Scan for the cell matching the given text and deliver its (x, y) coordinate at center. 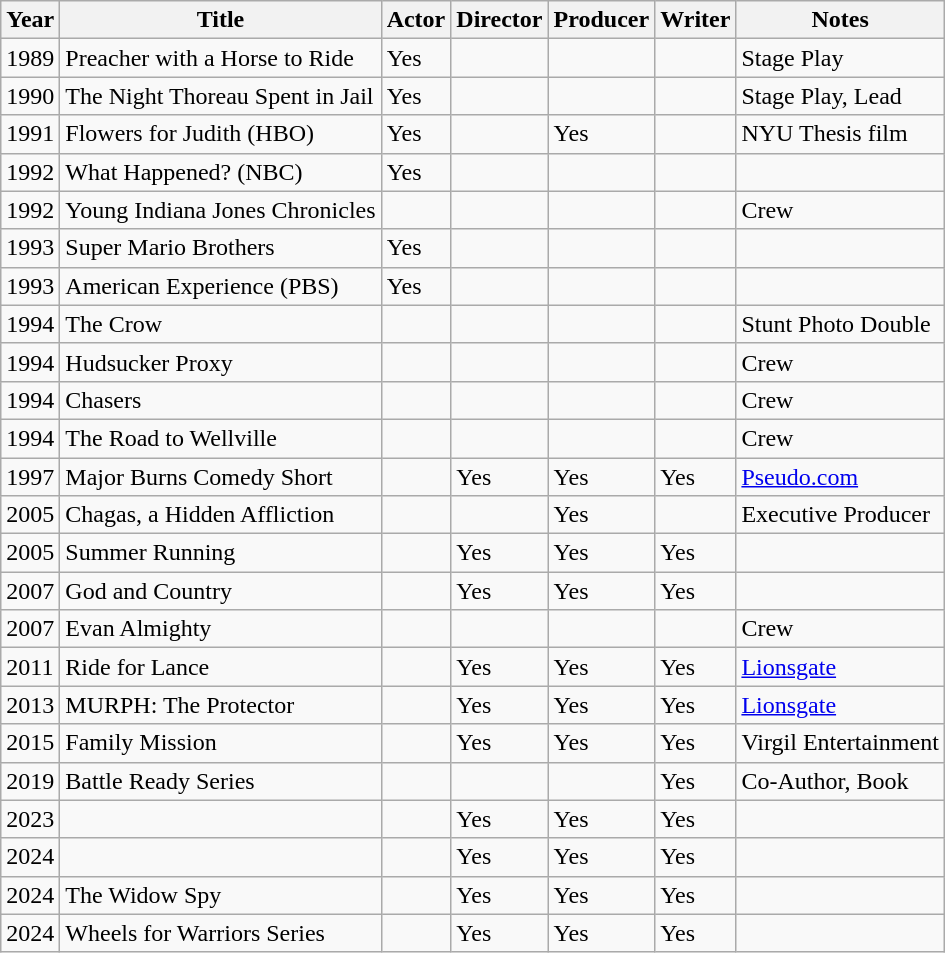
Hudsucker Proxy (220, 362)
Director (500, 20)
Year (30, 20)
Chasers (220, 400)
God and Country (220, 591)
What Happened? (NBC) (220, 172)
2023 (30, 819)
Actor (416, 20)
2019 (30, 781)
Producer (602, 20)
Preacher with a Horse to Ride (220, 58)
Writer (696, 20)
2015 (30, 743)
Evan Almighty (220, 629)
Stunt Photo Double (840, 324)
Title (220, 20)
The Road to Wellville (220, 438)
1990 (30, 96)
Major Burns Comedy Short (220, 477)
The Widow Spy (220, 895)
Wheels for Warriors Series (220, 933)
Stage Play, Lead (840, 96)
Family Mission (220, 743)
Executive Producer (840, 515)
Co-Author, Book (840, 781)
Ride for Lance (220, 667)
Chagas, a Hidden Affliction (220, 515)
2011 (30, 667)
1991 (30, 134)
Pseudo.com (840, 477)
MURPH: The Protector (220, 705)
Super Mario Brothers (220, 248)
Virgil Entertainment (840, 743)
Young Indiana Jones Chronicles (220, 210)
The Crow (220, 324)
Battle Ready Series (220, 781)
The Night Thoreau Spent in Jail (220, 96)
Summer Running (220, 553)
2013 (30, 705)
Stage Play (840, 58)
NYU Thesis film (840, 134)
Notes (840, 20)
American Experience (PBS) (220, 286)
1989 (30, 58)
Flowers for Judith (HBO) (220, 134)
1997 (30, 477)
